Return (x, y) of the center of cell containing provided text 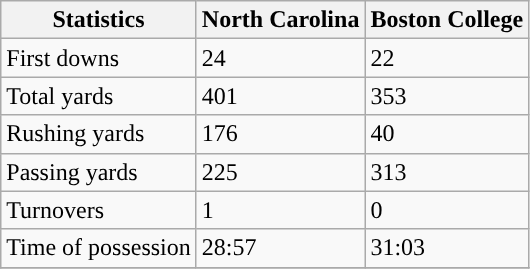
22 (447, 58)
24 (280, 58)
Rushing yards (99, 134)
31:03 (447, 248)
225 (280, 172)
401 (280, 96)
28:57 (280, 248)
353 (447, 96)
Turnovers (99, 210)
North Carolina (280, 20)
176 (280, 134)
Boston College (447, 20)
Passing yards (99, 172)
1 (280, 210)
First downs (99, 58)
Statistics (99, 20)
Total yards (99, 96)
313 (447, 172)
40 (447, 134)
Time of possession (99, 248)
0 (447, 210)
